Pinpoint the cell where the given text exists, returning its (X, Y) midpoint coordinate. 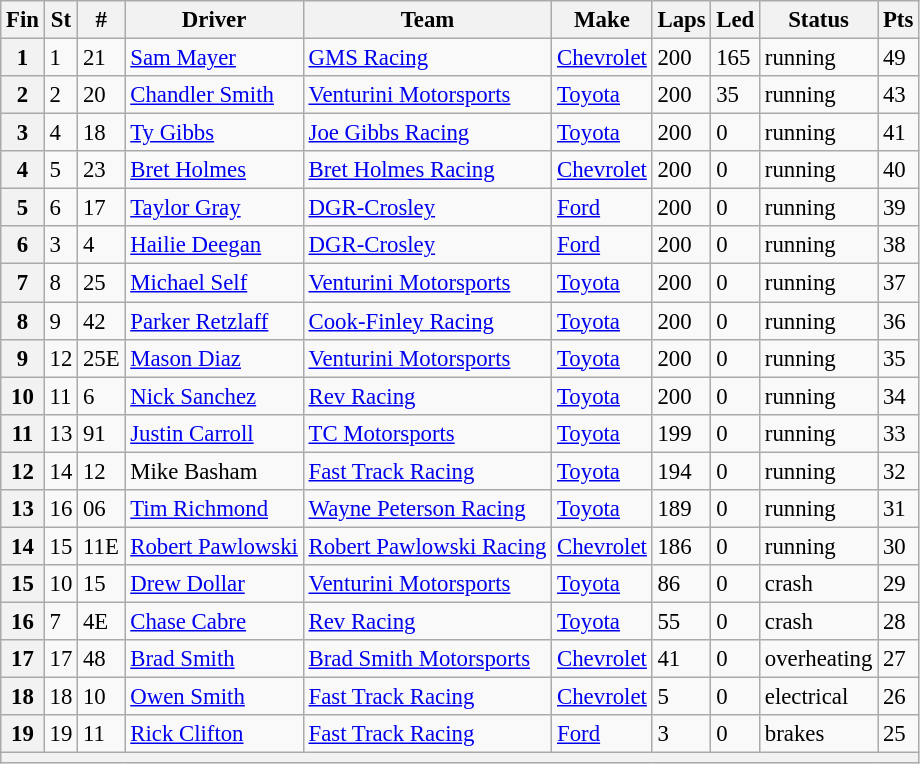
Wayne Peterson Racing (428, 509)
Owen Smith (214, 697)
30 (898, 546)
86 (682, 584)
40 (898, 170)
Hailie Deegan (214, 245)
165 (736, 58)
Status (818, 20)
Led (736, 20)
overheating (818, 659)
186 (682, 546)
Cook-Finley Racing (428, 321)
49 (898, 58)
Chase Cabre (214, 621)
Justin Carroll (214, 433)
Joe Gibbs Racing (428, 133)
Nick Sanchez (214, 396)
43 (898, 95)
St (60, 20)
Robert Pawlowski Racing (428, 546)
06 (102, 509)
34 (898, 396)
Rick Clifton (214, 734)
electrical (818, 697)
194 (682, 471)
Robert Pawlowski (214, 546)
199 (682, 433)
55 (682, 621)
Fin (23, 20)
Sam Mayer (214, 58)
Pts (898, 20)
Bret Holmes Racing (428, 170)
Team (428, 20)
28 (898, 621)
Taylor Gray (214, 208)
Mike Basham (214, 471)
37 (898, 283)
brakes (818, 734)
Mason Diaz (214, 358)
33 (898, 433)
31 (898, 509)
32 (898, 471)
11E (102, 546)
21 (102, 58)
Michael Self (214, 283)
36 (898, 321)
Brad Smith (214, 659)
Driver (214, 20)
# (102, 20)
Drew Dollar (214, 584)
Tim Richmond (214, 509)
23 (102, 170)
20 (102, 95)
189 (682, 509)
48 (102, 659)
Ty Gibbs (214, 133)
TC Motorsports (428, 433)
Chandler Smith (214, 95)
Brad Smith Motorsports (428, 659)
39 (898, 208)
42 (102, 321)
Bret Holmes (214, 170)
Make (602, 20)
Laps (682, 20)
38 (898, 245)
GMS Racing (428, 58)
29 (898, 584)
25E (102, 358)
Parker Retzlaff (214, 321)
27 (898, 659)
91 (102, 433)
4E (102, 621)
26 (898, 697)
